Locate the cell with the specified text and output its [X, Y] center coordinate. 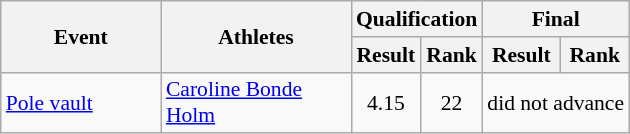
4.15 [386, 102]
Qualification [416, 19]
Pole vault [81, 102]
Final [556, 19]
did not advance [556, 102]
Event [81, 36]
Caroline Bonde Holm [256, 102]
Athletes [256, 36]
22 [452, 102]
